For the text-containing cell, return its midpoint in [X, Y] coordinate format. 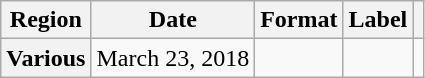
Various [46, 58]
Label [378, 20]
Date [173, 20]
Region [46, 20]
Format [299, 20]
March 23, 2018 [173, 58]
